Return the (X, Y) coordinate for the center point of the cell that contains the specified text.  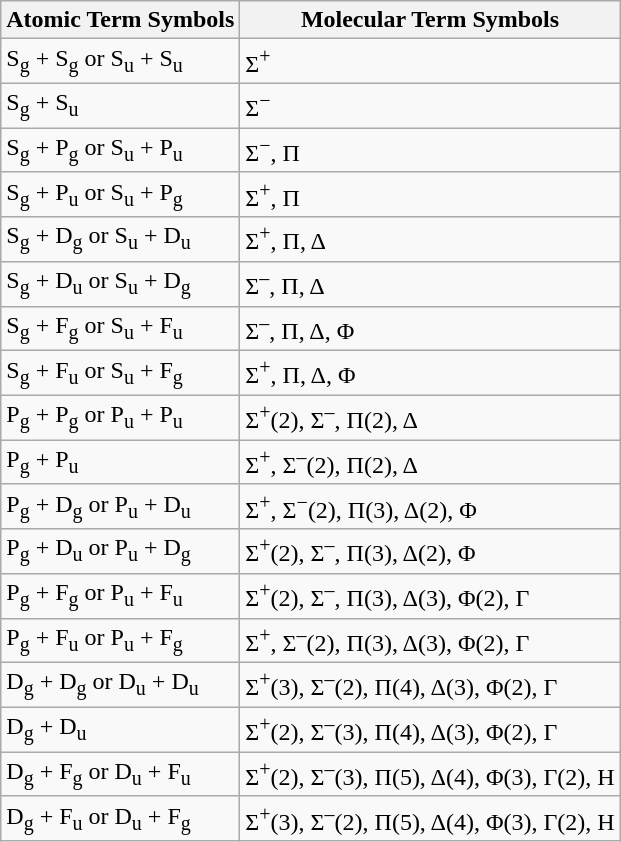
Sg + Su (120, 106)
Σ+(2), Σ–, Π(2), Δ (430, 418)
Atomic Term Symbols (120, 20)
Sg + Sg or Su + Su (120, 62)
Σ+(3), Σ–(2), Π(4), Δ(3), Φ(2), Γ (430, 686)
Dg + Dg or Du + Du (120, 686)
Σ+, Π, Δ (430, 240)
Pg + Pg or Pu + Pu (120, 418)
Sg + Fu or Su + Fg (120, 374)
Σ−, Π (430, 150)
Sg + Du or Su + Dg (120, 284)
Sg + Pg or Su + Pu (120, 150)
Σ+ (430, 62)
Dg + Du (120, 730)
Sg + Pu or Su + Pg (120, 194)
Σ+, Σ–(2), Π(2), Δ (430, 462)
Pg + Fu or Pu + Fg (120, 640)
Σ+, Σ−(2), Π(3), Δ(2), Φ (430, 506)
Σ–, Π, Δ, Φ (430, 328)
Sg + Dg or Su + Du (120, 240)
Pg + Pu (120, 462)
Sg + Fg or Su + Fu (120, 328)
Σ+(2), Σ–(3), Π(4), Δ(3), Φ(2), Γ (430, 730)
Σ+(2), Σ–(3), Π(5), Δ(4), Φ(3), Γ(2), Η (430, 774)
Pg + Fg or Pu + Fu (120, 596)
Σ+, Π (430, 194)
Σ+(2), Σ–, Π(3), Δ(2), Φ (430, 552)
Σ+(2), Σ–, Π(3), Δ(3), Φ(2), Γ (430, 596)
Σ–, Π, Δ (430, 284)
Σ− (430, 106)
Pg + Dg or Pu + Du (120, 506)
Pg + Du or Pu + Dg (120, 552)
Dg + Fg or Du + Fu (120, 774)
Σ+(3), Σ–(2), Π(5), Δ(4), Φ(3), Γ(2), Η (430, 818)
Σ+, Π, Δ, Φ (430, 374)
Σ+, Σ–(2), Π(3), Δ(3), Φ(2), Γ (430, 640)
Dg + Fu or Du + Fg (120, 818)
Molecular Term Symbols (430, 20)
